Capture the cell that displays the provided text and extract its [x, y] central coordinate. 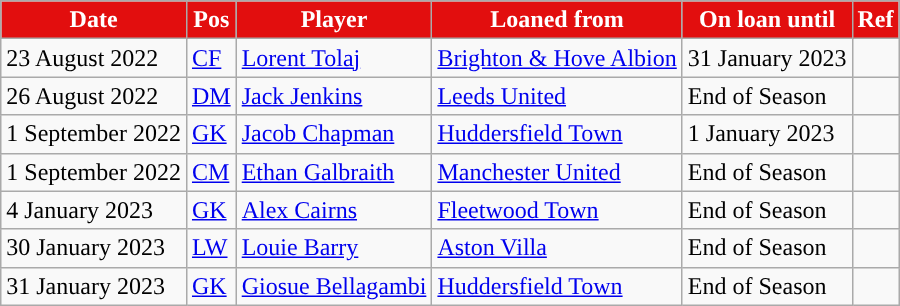
Brighton & Hove Albion [557, 58]
Ref [876, 20]
LW [211, 248]
On loan until [767, 20]
23 August 2022 [94, 58]
Pos [211, 20]
Manchester United [557, 172]
Ethan Galbraith [334, 172]
CM [211, 172]
30 January 2023 [94, 248]
Loaned from [557, 20]
26 August 2022 [94, 96]
1 January 2023 [767, 134]
Date [94, 20]
Louie Barry [334, 248]
Alex Cairns [334, 210]
Giosue Bellagambi [334, 286]
Leeds United [557, 96]
Player [334, 20]
Jacob Chapman [334, 134]
4 January 2023 [94, 210]
DM [211, 96]
Aston Villa [557, 248]
Lorent Tolaj [334, 58]
Jack Jenkins [334, 96]
Fleetwood Town [557, 210]
CF [211, 58]
